Output the (x, y) coordinate of the center of the cell containing the given text.  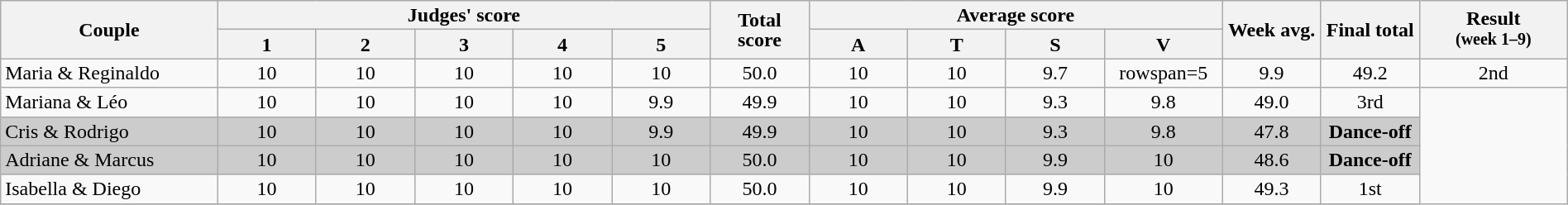
49.3 (1272, 188)
Result (week 1–9) (1494, 30)
Couple (109, 30)
47.8 (1272, 131)
Isabella & Diego (109, 188)
Week avg. (1272, 30)
Final total (1370, 30)
4 (562, 45)
S (1055, 45)
Total score (759, 30)
rowspan=5 (1164, 73)
5 (662, 45)
3rd (1370, 102)
49.2 (1370, 73)
Cris & Rodrigo (109, 131)
9.7 (1055, 73)
Mariana & Léo (109, 102)
T (956, 45)
2 (366, 45)
3 (463, 45)
Maria & Reginaldo (109, 73)
Adriane & Marcus (109, 160)
A (858, 45)
2nd (1494, 73)
48.6 (1272, 160)
Average score (1016, 15)
V (1164, 45)
Judges' score (464, 15)
1 (266, 45)
49.0 (1272, 102)
1st (1370, 188)
